Provide the [x, y] coordinate of the cell's center where the given text is located.  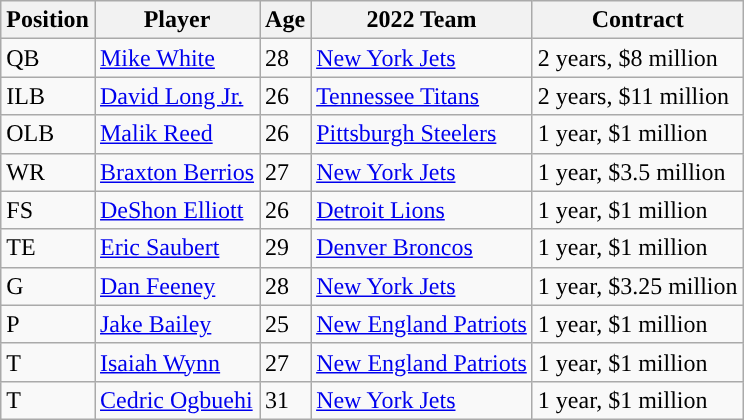
Pittsburgh Steelers [422, 134]
Jake Bailey [176, 324]
Tennessee Titans [422, 96]
DeShon Elliott [176, 210]
Isaiah Wynn [176, 362]
Age [286, 20]
1 year, $3.25 million [638, 286]
Braxton Berrios [176, 172]
ILB [48, 96]
David Long Jr. [176, 96]
25 [286, 324]
Mike White [176, 58]
Eric Saubert [176, 248]
QB [48, 58]
P [48, 324]
WR [48, 172]
Dan Feeney [176, 286]
OLB [48, 134]
Position [48, 20]
2022 Team [422, 20]
Detroit Lions [422, 210]
G [48, 286]
1 year, $3.5 million [638, 172]
Player [176, 20]
29 [286, 248]
Contract [638, 20]
2 years, $11 million [638, 96]
2 years, $8 million [638, 58]
FS [48, 210]
Cedric Ogbuehi [176, 400]
31 [286, 400]
Denver Broncos [422, 248]
TE [48, 248]
Malik Reed [176, 134]
